Capture the cell that displays the provided text and extract its [x, y] central coordinate. 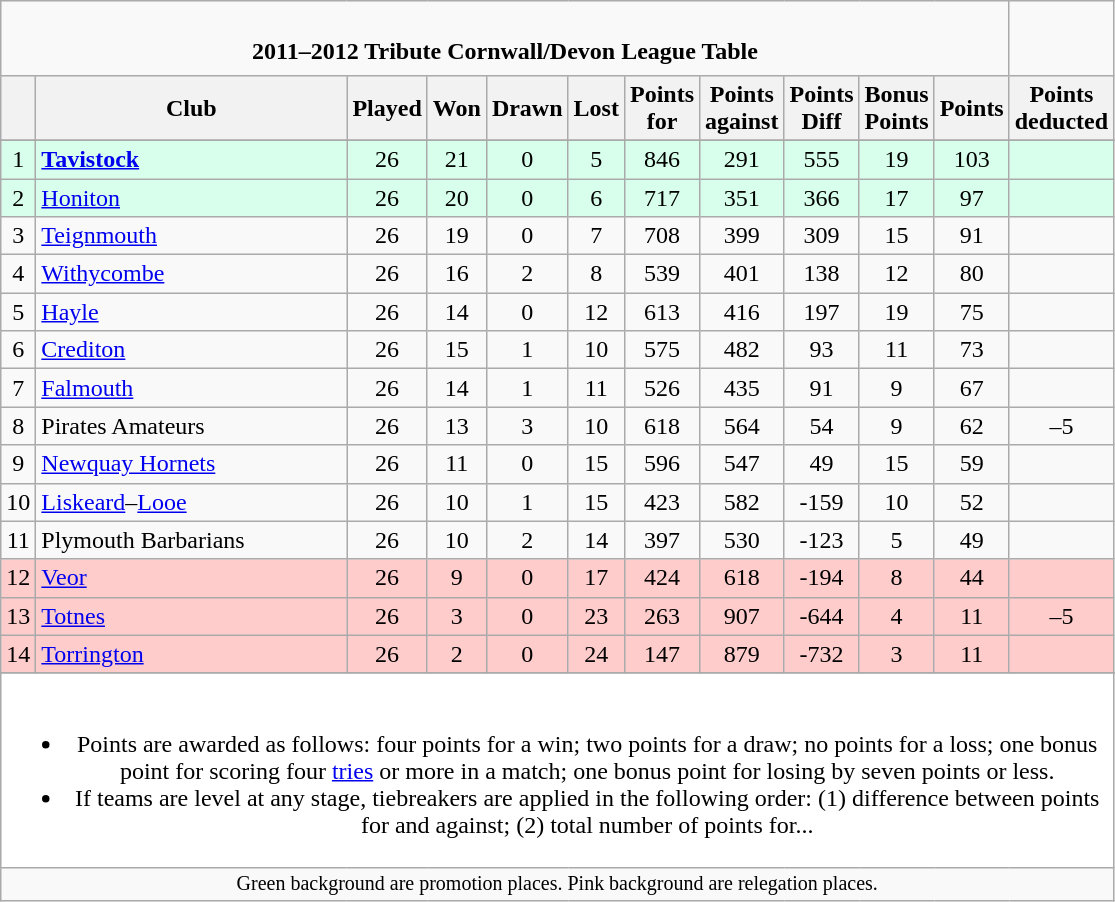
Honiton [192, 197]
67 [972, 388]
21 [456, 159]
52 [972, 502]
401 [742, 274]
73 [972, 350]
Pirates Amateurs [192, 426]
530 [742, 540]
399 [742, 236]
717 [662, 197]
59 [972, 464]
416 [742, 312]
Crediton [192, 350]
20 [456, 197]
Points against [742, 108]
Newquay Hornets [192, 464]
-644 [822, 616]
16 [456, 274]
103 [972, 159]
547 [742, 464]
Won [456, 108]
Plymouth Barbarians [192, 540]
Totnes [192, 616]
Green background are promotion places. Pink background are relegation places. [558, 884]
Lost [596, 108]
Torrington [192, 654]
97 [972, 197]
596 [662, 464]
424 [662, 578]
Falmouth [192, 388]
555 [822, 159]
564 [742, 426]
Points deducted [1061, 108]
Points Diff [822, 108]
351 [742, 197]
423 [662, 502]
Club [192, 108]
62 [972, 426]
309 [822, 236]
582 [742, 502]
-159 [822, 502]
-194 [822, 578]
907 [742, 616]
291 [742, 159]
Hayle [192, 312]
Withycombe [192, 274]
93 [822, 350]
24 [596, 654]
482 [742, 350]
613 [662, 312]
Points [972, 108]
Veor [192, 578]
54 [822, 426]
147 [662, 654]
Teignmouth [192, 236]
539 [662, 274]
435 [742, 388]
Points for [662, 108]
Bonus Points [896, 108]
138 [822, 274]
Liskeard–Looe [192, 502]
Drawn [527, 108]
846 [662, 159]
708 [662, 236]
-123 [822, 540]
526 [662, 388]
879 [742, 654]
397 [662, 540]
75 [972, 312]
366 [822, 197]
44 [972, 578]
575 [662, 350]
Tavistock [192, 159]
80 [972, 274]
Played [387, 108]
197 [822, 312]
23 [596, 616]
-732 [822, 654]
263 [662, 616]
